Return (x, y) of the center of cell containing provided text 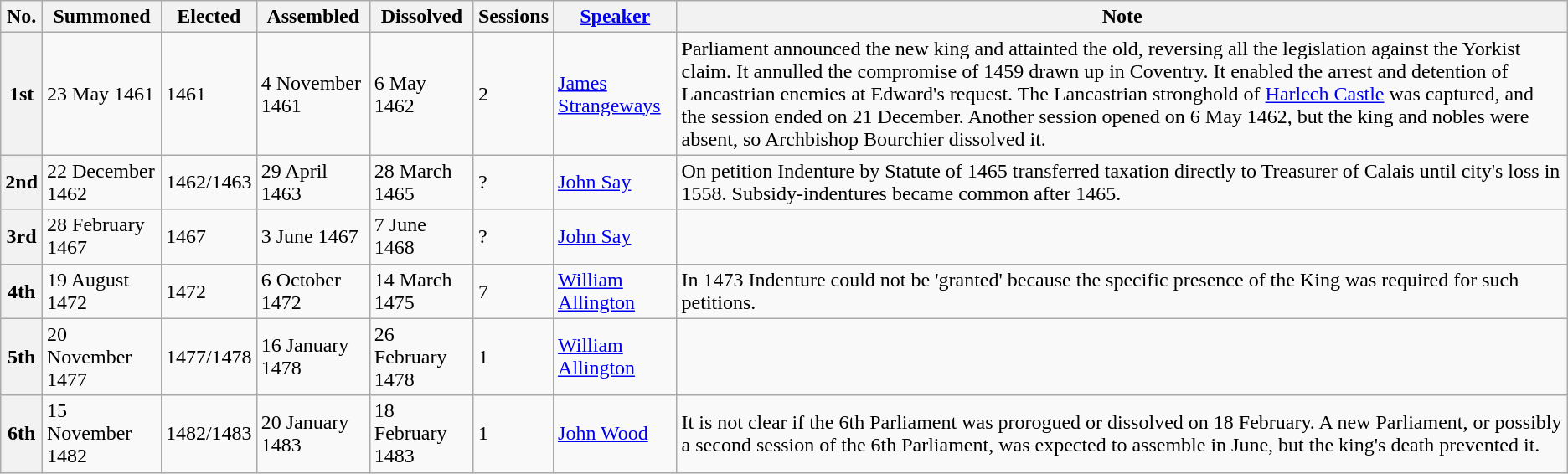
2 (513, 94)
1st (22, 94)
No. (22, 17)
19 August 1472 (102, 291)
Dissolved (421, 17)
1467 (209, 236)
6 May 1462 (421, 94)
Note (1122, 17)
5th (22, 357)
23 May 1461 (102, 94)
3rd (22, 236)
In 1473 Indenture could not be 'granted' because the specific presence of the King was required for such petitions. (1122, 291)
18 February 1483 (421, 434)
7 (513, 291)
Speaker (616, 17)
James Strangeways (616, 94)
Assembled (313, 17)
20 November 1477 (102, 357)
29 April 1463 (313, 183)
1462/1463 (209, 183)
26 February 1478 (421, 357)
14 March 1475 (421, 291)
John Wood (616, 434)
16 January 1478 (313, 357)
2nd (22, 183)
Sessions (513, 17)
7 June 1468 (421, 236)
6th (22, 434)
1477/1478 (209, 357)
6 October 1472 (313, 291)
28 February 1467 (102, 236)
15 November 1482 (102, 434)
1461 (209, 94)
1482/1483 (209, 434)
28 March 1465 (421, 183)
Summoned (102, 17)
1472 (209, 291)
4th (22, 291)
22 December 1462 (102, 183)
Elected (209, 17)
20 January 1483 (313, 434)
4 November 1461 (313, 94)
3 June 1467 (313, 236)
